Capture the cell that displays the provided text and extract its [x, y] central coordinate. 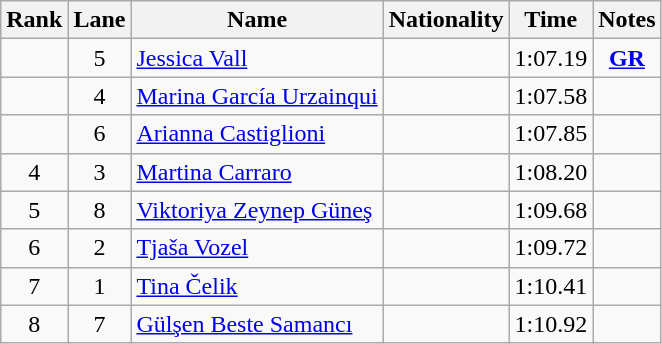
Lane [100, 20]
1:10.41 [551, 286]
1:07.58 [551, 96]
Martina Carraro [257, 172]
GR [627, 58]
Jessica Vall [257, 58]
1:09.68 [551, 210]
Notes [627, 20]
Gülşen Beste Samancı [257, 324]
2 [100, 248]
1 [100, 286]
1:07.85 [551, 134]
Tina Čelik [257, 286]
Tjaša Vozel [257, 248]
Marina García Urzainqui [257, 96]
Viktoriya Zeynep Güneş [257, 210]
Time [551, 20]
3 [100, 172]
Rank [34, 20]
1:09.72 [551, 248]
Arianna Castiglioni [257, 134]
1:07.19 [551, 58]
Nationality [446, 20]
1:10.92 [551, 324]
1:08.20 [551, 172]
Name [257, 20]
